Determine the (X, Y) coordinate at the center of the cell enclosing the given text.  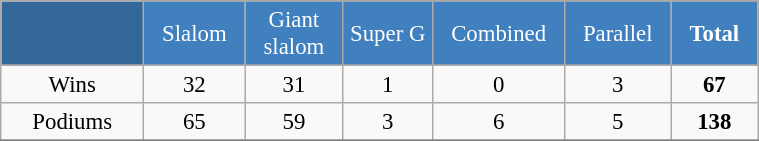
67 (714, 85)
Combined (499, 34)
59 (294, 122)
Podiums (72, 122)
Slalom (194, 34)
138 (714, 122)
6 (499, 122)
Wins (72, 85)
0 (499, 85)
31 (294, 85)
1 (388, 85)
32 (194, 85)
65 (194, 122)
Super G (388, 34)
Giantslalom (294, 34)
5 (618, 122)
Total (714, 34)
Parallel (618, 34)
